Search for the cell housing the specified text and yield its (X, Y) center coordinate. 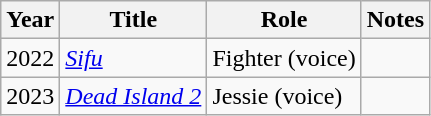
2023 (30, 96)
Role (284, 20)
Dead Island 2 (134, 96)
Jessie (voice) (284, 96)
Fighter (voice) (284, 58)
Year (30, 20)
Title (134, 20)
Notes (395, 20)
Sifu (134, 58)
2022 (30, 58)
